Output the (X, Y) coordinate of the center of the cell containing the given text.  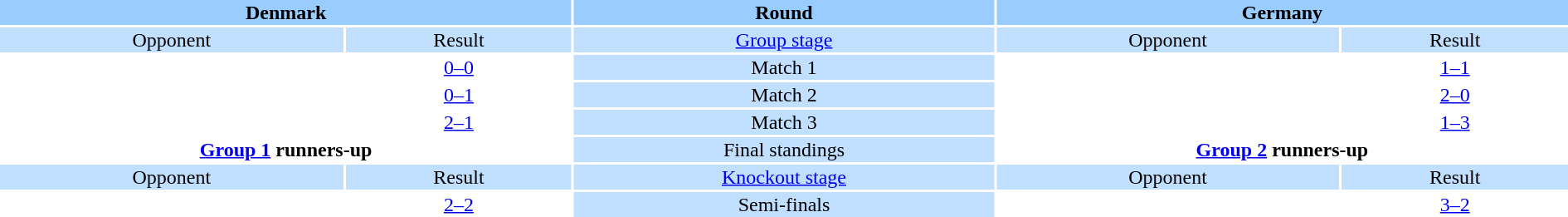
0–1 (460, 95)
Final standings (784, 150)
Group stage (784, 40)
Group 2 runners-up (1283, 150)
Match 3 (784, 122)
1–1 (1455, 67)
2–2 (460, 205)
Round (784, 12)
Knockout stage (784, 177)
Match 2 (784, 95)
0–0 (460, 67)
Match 1 (784, 67)
Denmark (285, 12)
Semi-finals (784, 205)
1–3 (1455, 122)
3–2 (1455, 205)
Group 1 runners-up (285, 150)
2–1 (460, 122)
2–0 (1455, 95)
Germany (1283, 12)
